Determine the (X, Y) coordinate at the center of the cell enclosing the given text.  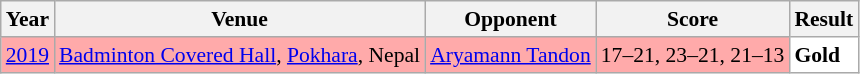
Score (693, 19)
Gold (824, 55)
Year (28, 19)
Result (824, 19)
Opponent (510, 19)
Aryamann Tandon (510, 55)
Badminton Covered Hall, Pokhara, Nepal (240, 55)
17–21, 23–21, 21–13 (693, 55)
2019 (28, 55)
Venue (240, 19)
